Find where the given text appears and provide that cell's center as (x, y) coordinate. 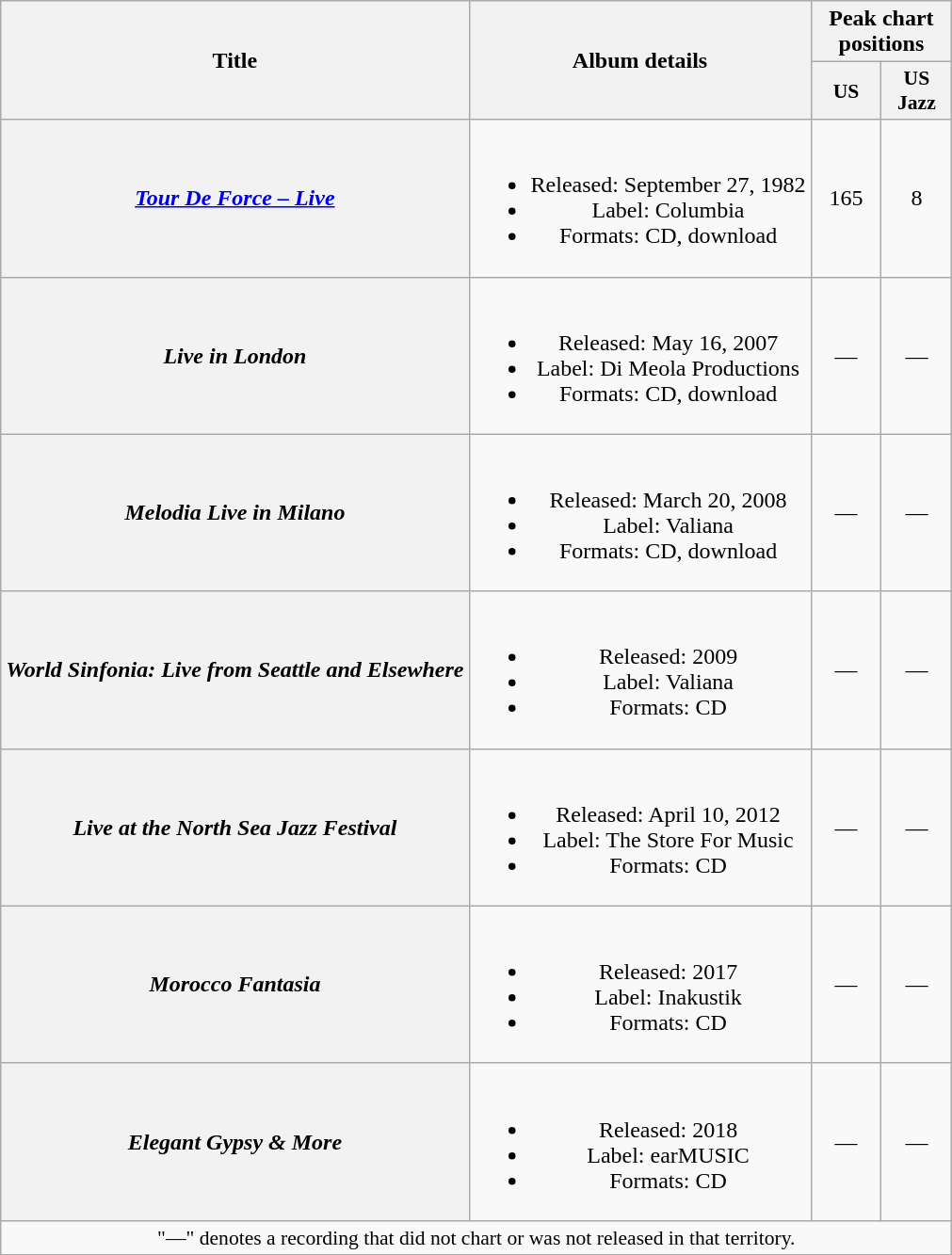
Title (235, 60)
US (846, 90)
Released: 2009Label: ValianaFormats: CD (640, 670)
Released: September 27, 1982Label: ColumbiaFormats: CD, download (640, 198)
8 (917, 198)
Elegant Gypsy & More (235, 1141)
Peak chart positions (881, 32)
Released: 2018Label: earMUSICFormats: CD (640, 1141)
165 (846, 198)
Melodia Live in Milano (235, 512)
Tour De Force – Live (235, 198)
Album details (640, 60)
World Sinfonia: Live from Seattle and Elsewhere (235, 670)
Released: May 16, 2007Label: Di Meola ProductionsFormats: CD, download (640, 356)
Live at the North Sea Jazz Festival (235, 827)
Released: April 10, 2012Label: The Store For MusicFormats: CD (640, 827)
Released: March 20, 2008Label: ValianaFormats: CD, download (640, 512)
"—" denotes a recording that did not chart or was not released in that territory. (476, 1237)
Morocco Fantasia (235, 985)
US Jazz (917, 90)
Released: 2017Label: InakustikFormats: CD (640, 985)
Live in London (235, 356)
